Return the [X, Y] coordinate for the center point of the cell that contains the specified text.  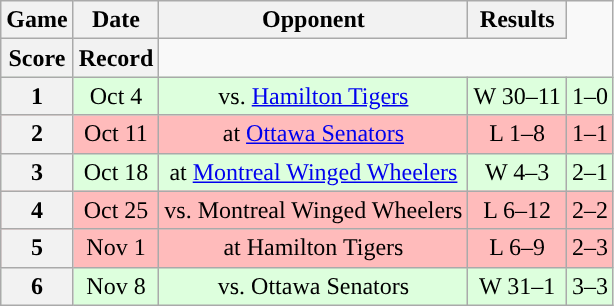
1–1 [590, 134]
Oct 25 [116, 210]
Date [116, 20]
6 [37, 286]
1–0 [590, 96]
Oct 11 [116, 134]
W 30–11 [517, 96]
Oct 4 [116, 96]
2–3 [590, 248]
W 4–3 [517, 172]
Game [37, 20]
2 [37, 134]
at Hamilton Tigers [314, 248]
2–2 [590, 210]
5 [37, 248]
L 1–8 [517, 134]
Record [116, 58]
Oct 18 [116, 172]
Results [517, 20]
vs. Hamilton Tigers [314, 96]
vs. Montreal Winged Wheelers [314, 210]
vs. Ottawa Senators [314, 286]
1 [37, 96]
4 [37, 210]
at Montreal Winged Wheelers [314, 172]
3 [37, 172]
at Ottawa Senators [314, 134]
3–3 [590, 286]
W 31–1 [517, 286]
Score [37, 58]
L 6–12 [517, 210]
Nov 8 [116, 286]
L 6–9 [517, 248]
2–1 [590, 172]
Nov 1 [116, 248]
Opponent [314, 20]
